Locate the cell with the specified text and output its [x, y] center coordinate. 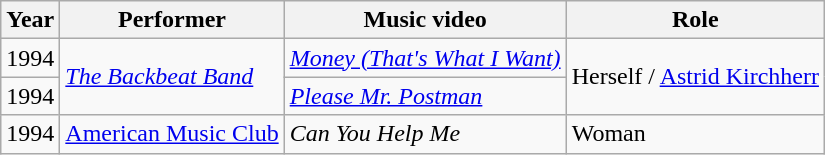
The Backbeat Band [172, 77]
Music video [425, 20]
American Music Club [172, 134]
Herself / Astrid Kirchherr [695, 77]
Can You Help Me [425, 134]
Please Mr. Postman [425, 96]
Year [30, 20]
Woman [695, 134]
Money (That's What I Want) [425, 58]
Role [695, 20]
Performer [172, 20]
